Return (X, Y) of the center of cell containing provided text 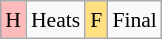
H (13, 20)
Final (134, 20)
F (96, 20)
Heats (56, 20)
